Determine the (x, y) coordinate at the center of the cell enclosing the given text.  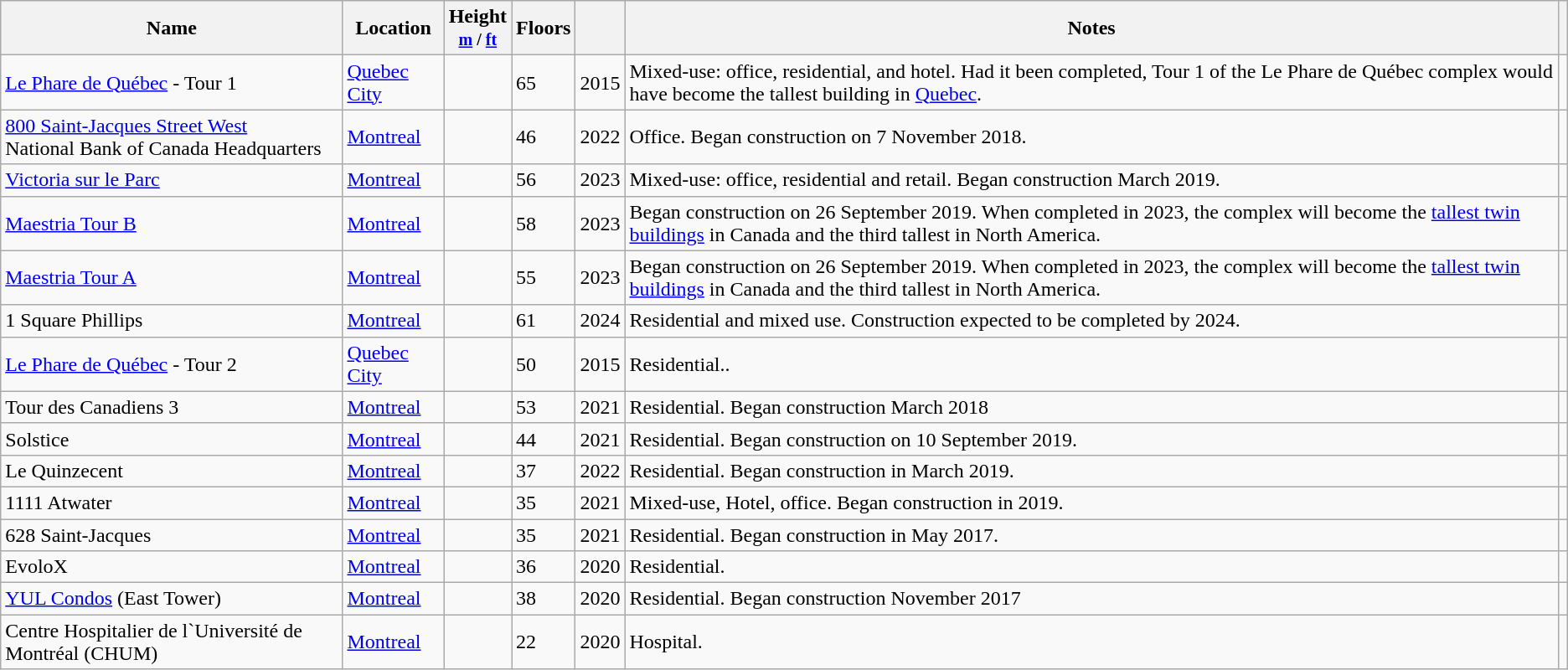
36 (544, 567)
Centre Hospitalier de l`Université de Montréal (CHUM) (172, 642)
61 (544, 321)
1111 Atwater (172, 502)
56 (544, 180)
2024 (600, 321)
44 (544, 439)
Victoria sur le Parc (172, 180)
Floors (544, 28)
1 Square Phillips (172, 321)
Heightm / ft (477, 28)
Residential. Began construction in March 2019. (1091, 471)
65 (544, 82)
Residential.. (1091, 363)
38 (544, 599)
22 (544, 642)
46 (544, 137)
Residential. (1091, 567)
Mixed-use, Hotel, office. Began construction in 2019. (1091, 502)
Location (394, 28)
EvoloX (172, 567)
53 (544, 407)
Hospital. (1091, 642)
Maestria Tour A (172, 278)
Le Phare de Québec - Tour 1 (172, 82)
YUL Condos (East Tower) (172, 599)
Tour des Canadiens 3 (172, 407)
Le Quinzecent (172, 471)
800 Saint-Jacques Street WestNational Bank of Canada Headquarters (172, 137)
Le Phare de Québec - Tour 2 (172, 363)
Solstice (172, 439)
Residential. Began construction March 2018 (1091, 407)
Residential. Began construction in May 2017. (1091, 535)
Name (172, 28)
50 (544, 363)
Residential and mixed use. Construction expected to be completed by 2024. (1091, 321)
Notes (1091, 28)
58 (544, 223)
Office. Began construction on 7 November 2018. (1091, 137)
Maestria Tour B (172, 223)
55 (544, 278)
Residential. Began construction November 2017 (1091, 599)
37 (544, 471)
Residential. Began construction on 10 September 2019. (1091, 439)
628 Saint-Jacques (172, 535)
Mixed-use: office, residential and retail. Began construction March 2019. (1091, 180)
